Locate the cell with the specified text and output its [X, Y] center coordinate. 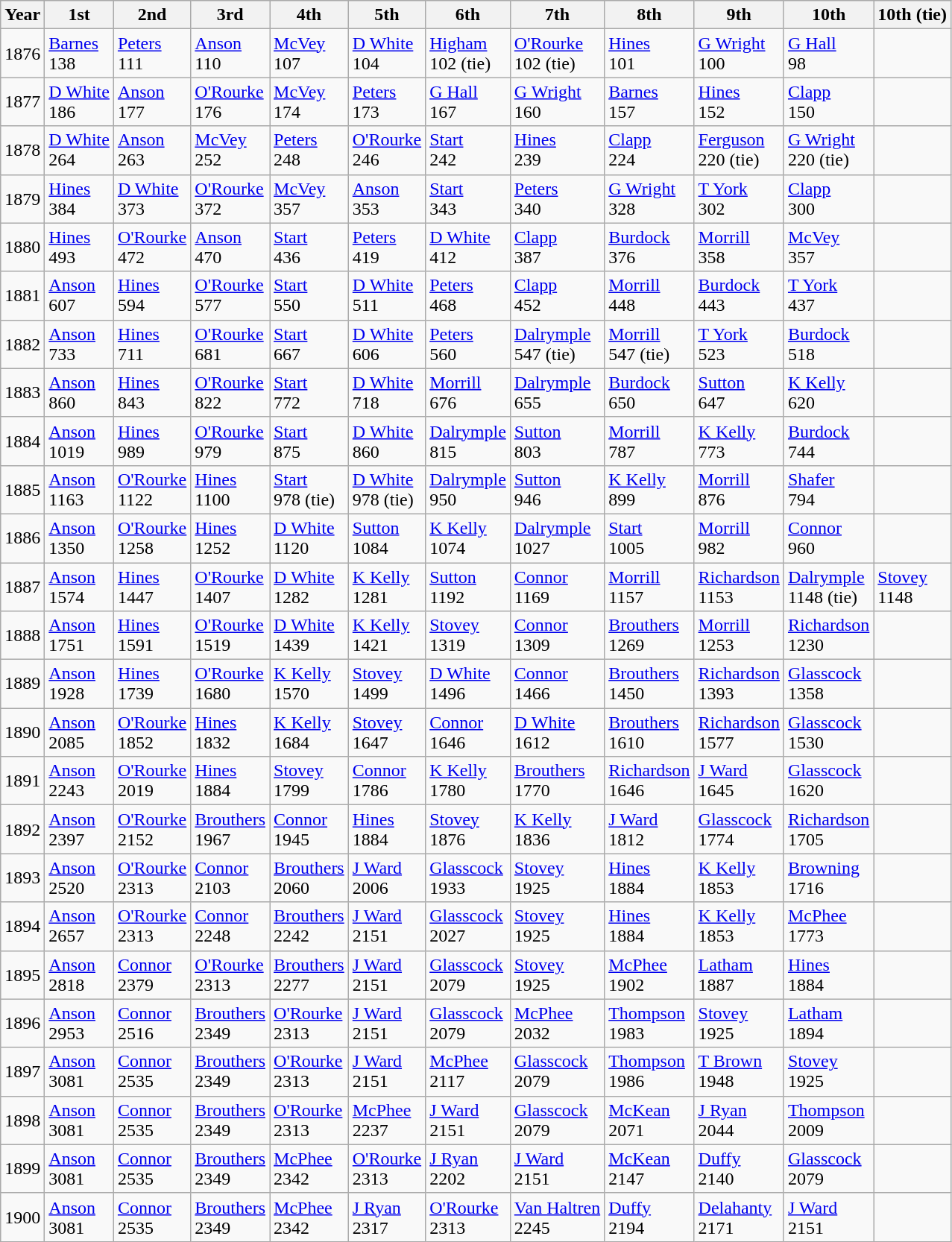
K Kelly899 [649, 489]
1882 [22, 344]
Brouthers1967 [230, 829]
Brouthers2242 [309, 926]
McPhee1902 [649, 975]
Anson2657 [79, 926]
O'Rourke577 [230, 295]
Morrill358 [739, 248]
Glasscock1620 [828, 781]
Hines594 [152, 295]
McVey107 [309, 54]
D White186 [79, 101]
Anson263 [152, 151]
G Hall167 [468, 101]
McKean2071 [649, 1120]
1898 [22, 1120]
Peters560 [468, 344]
Start550 [309, 295]
Anson177 [152, 101]
Anson353 [386, 198]
Start978 (tie) [309, 489]
O'Rourke1852 [152, 732]
Start1005 [649, 538]
Connor2248 [230, 926]
Start772 [309, 392]
Year [22, 15]
G Wright100 [739, 54]
Peters248 [309, 151]
Anson1350 [79, 538]
Anson1751 [79, 635]
Brouthers1770 [557, 781]
Brouthers1450 [649, 684]
Anson110 [230, 54]
Clapp224 [649, 151]
1893 [22, 878]
Latham1887 [739, 975]
Start667 [309, 344]
Peters419 [386, 248]
Clapp300 [828, 198]
Start343 [468, 198]
K Kelly1570 [309, 684]
D White606 [386, 344]
O'Rourke472 [152, 248]
McVey252 [230, 151]
O'Rourke681 [230, 344]
1892 [22, 829]
Anson607 [79, 295]
Connor1466 [557, 684]
G Hall98 [828, 54]
10th [828, 15]
O'Rourke246 [386, 151]
O'Rourke1407 [230, 586]
Dalrymple655 [557, 392]
Morrill448 [649, 295]
Thompson1986 [649, 1072]
Richardson1393 [739, 684]
Anson1163 [79, 489]
D White264 [79, 151]
Start242 [468, 151]
Peters468 [468, 295]
Connor2103 [230, 878]
1896 [22, 1023]
D White104 [386, 54]
1897 [22, 1072]
Thompson2009 [828, 1120]
Hines384 [79, 198]
T York302 [739, 198]
J Ryan2202 [468, 1169]
G Wright328 [649, 198]
Connor960 [828, 538]
Hines1832 [230, 732]
O'Rourke1258 [152, 538]
Anson2085 [79, 732]
Richardson1230 [828, 635]
Thompson1983 [649, 1023]
Sutton946 [557, 489]
Brouthers2277 [309, 975]
K Kelly620 [828, 392]
McPhee2237 [386, 1120]
J Ward1812 [649, 829]
McVey174 [309, 101]
Anson2953 [79, 1023]
Anson860 [79, 392]
Connor1646 [468, 732]
Anson470 [230, 248]
Latham1894 [828, 1023]
Hines101 [649, 54]
Stovey1499 [386, 684]
Dalrymple1148 (tie) [828, 586]
Peters340 [557, 198]
Hines493 [79, 248]
Anson1019 [79, 441]
2nd [152, 15]
1890 [22, 732]
Anson2243 [79, 781]
Stovey1799 [309, 781]
Barnes138 [79, 54]
Glasscock1530 [828, 732]
Anson2397 [79, 829]
Morrill982 [739, 538]
T York523 [739, 344]
Connor2516 [152, 1023]
Hines152 [739, 101]
Clapp387 [557, 248]
Start875 [309, 441]
Richardson1153 [739, 586]
1877 [22, 101]
1880 [22, 248]
Anson733 [79, 344]
Morrill676 [468, 392]
J Ward1645 [739, 781]
Dalrymple547 (tie) [557, 344]
9th [739, 15]
Delahanty2171 [739, 1217]
O'Rourke979 [230, 441]
1891 [22, 781]
G Wright220 (tie) [828, 151]
1879 [22, 198]
O'Rourke822 [230, 392]
Hines1447 [152, 586]
Glasscock1358 [828, 684]
McPhee2117 [468, 1072]
1887 [22, 586]
Morrill547 (tie) [649, 344]
D White860 [386, 441]
D White1496 [468, 684]
Duffy2140 [739, 1169]
Morrill876 [739, 489]
Peters173 [386, 101]
Stovey1319 [468, 635]
D White718 [386, 392]
Shafer794 [828, 489]
D White412 [468, 248]
Richardson1646 [649, 781]
Anson1928 [79, 684]
Sutton647 [739, 392]
Connor1169 [557, 586]
Brouthers1269 [649, 635]
Hines239 [557, 151]
1889 [22, 684]
Richardson1577 [739, 732]
O'Rourke176 [230, 101]
J Ward2006 [386, 878]
O'Rourke1680 [230, 684]
Van Haltren2245 [557, 1217]
Browning1716 [828, 878]
K Kelly1281 [386, 586]
Stovey1876 [468, 829]
Hines1252 [230, 538]
Barnes157 [649, 101]
K Kelly1421 [386, 635]
1888 [22, 635]
Burdock518 [828, 344]
Brouthers1610 [649, 732]
Anson2520 [79, 878]
Hines711 [152, 344]
Glasscock1774 [739, 829]
O'Rourke2152 [152, 829]
O'Rourke372 [230, 198]
D White511 [386, 295]
1884 [22, 441]
K Kelly773 [739, 441]
Hines1100 [230, 489]
Dalrymple950 [468, 489]
7th [557, 15]
6th [468, 15]
McKean2147 [649, 1169]
Hines843 [152, 392]
Stovey1148 [912, 586]
Start436 [309, 248]
T York437 [828, 295]
1894 [22, 926]
O'Rourke2019 [152, 781]
Morrill1157 [649, 586]
McPhee1773 [828, 926]
J Ryan2317 [386, 1217]
K Kelly1074 [468, 538]
8th [649, 15]
Burdock443 [739, 295]
Higham102 (tie) [468, 54]
D White1120 [309, 538]
Duffy2194 [649, 1217]
Ferguson220 (tie) [739, 151]
Peters111 [152, 54]
Dalrymple815 [468, 441]
Dalrymple1027 [557, 538]
10th (tie) [912, 15]
1899 [22, 1169]
D White1282 [309, 586]
1881 [22, 295]
1st [79, 15]
Sutton1084 [386, 538]
1900 [22, 1217]
Hines1591 [152, 635]
Burdock650 [649, 392]
Sutton1192 [468, 586]
K Kelly1780 [468, 781]
1886 [22, 538]
O'Rourke102 (tie) [557, 54]
Brouthers2060 [309, 878]
1878 [22, 151]
Burdock744 [828, 441]
Hines989 [152, 441]
O'Rourke1122 [152, 489]
Morrill1253 [739, 635]
K Kelly1684 [309, 732]
Anson1574 [79, 586]
1895 [22, 975]
Clapp452 [557, 295]
Connor1945 [309, 829]
5th [386, 15]
D White373 [152, 198]
Connor1309 [557, 635]
D White1612 [557, 732]
Hines1739 [152, 684]
T Brown1948 [739, 1072]
4th [309, 15]
Burdock376 [649, 248]
J Ryan2044 [739, 1120]
Glasscock2027 [468, 926]
O'Rourke1519 [230, 635]
1885 [22, 489]
Stovey1647 [386, 732]
McPhee2032 [557, 1023]
Morrill787 [649, 441]
Sutton803 [557, 441]
Richardson1705 [828, 829]
3rd [230, 15]
K Kelly1836 [557, 829]
Glasscock1933 [468, 878]
Clapp150 [828, 101]
G Wright160 [557, 101]
D White978 (tie) [386, 489]
1883 [22, 392]
Anson2818 [79, 975]
Connor2379 [152, 975]
Connor1786 [386, 781]
1876 [22, 54]
D White1439 [309, 635]
